Find where the given text appears and provide that cell's center as (x, y) coordinate. 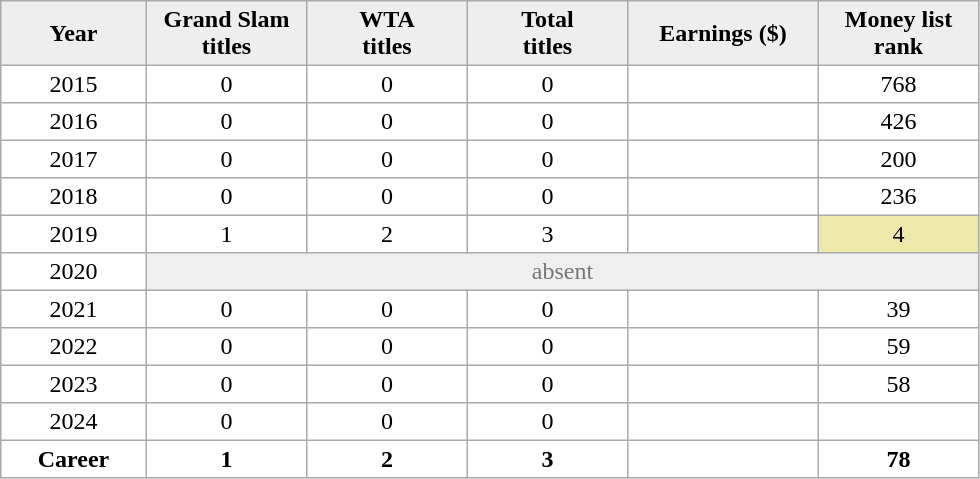
Career (74, 459)
768 (898, 84)
2015 (74, 84)
Grand Slam titles (226, 33)
Total titles (547, 33)
WTA titles (387, 33)
Money list rank (898, 33)
2017 (74, 159)
2024 (74, 422)
Year (74, 33)
2019 (74, 234)
2022 (74, 347)
78 (898, 459)
236 (898, 197)
2021 (74, 309)
200 (898, 159)
39 (898, 309)
2020 (74, 272)
2016 (74, 122)
58 (898, 384)
2018 (74, 197)
426 (898, 122)
4 (898, 234)
absent (562, 272)
59 (898, 347)
Earnings ($) (723, 33)
2023 (74, 384)
